Extract the [X, Y] coordinate from the center of the cell holding the provided text.  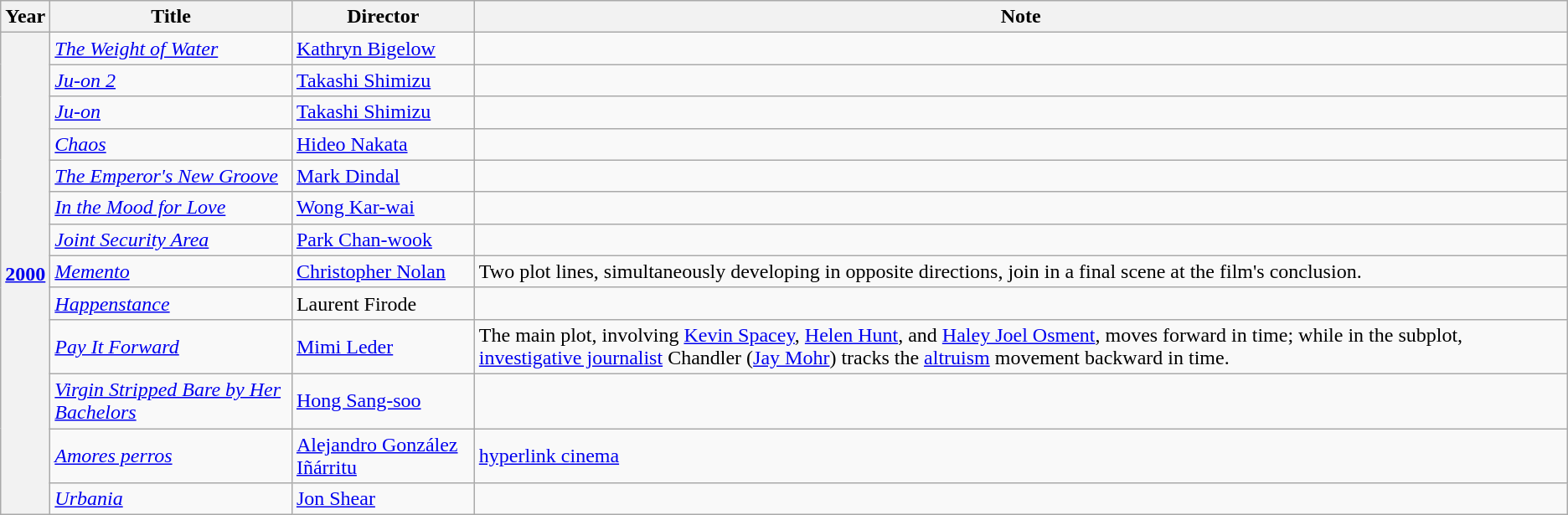
Ju-on 2 [171, 80]
Happenstance [171, 303]
Alejandro González Iñárritu [383, 456]
Park Chan-wook [383, 239]
Joint Security Area [171, 239]
Director [383, 17]
Jon Shear [383, 499]
Amores perros [171, 456]
Mimi Leder [383, 347]
Ju-on [171, 112]
Mark Dindal [383, 176]
Kathryn Bigelow [383, 49]
Virgin Stripped Bare by Her Bachelors [171, 400]
Year [25, 17]
Christopher Nolan [383, 271]
The Weight of Water [171, 49]
Hong Sang-soo [383, 400]
The Emperor's New Groove [171, 176]
Memento [171, 271]
Pay It Forward [171, 347]
Two plot lines, simultaneously developing in opposite directions, join in a final scene at the film's conclusion. [1020, 271]
In the Mood for Love [171, 208]
Laurent Firode [383, 303]
Chaos [171, 144]
Note [1020, 17]
2000 [25, 274]
Hideo Nakata [383, 144]
hyperlink cinema [1020, 456]
Urbania [171, 499]
Title [171, 17]
Wong Kar-wai [383, 208]
